Return the (x, y) coordinate for the center point of the cell that contains the specified text.  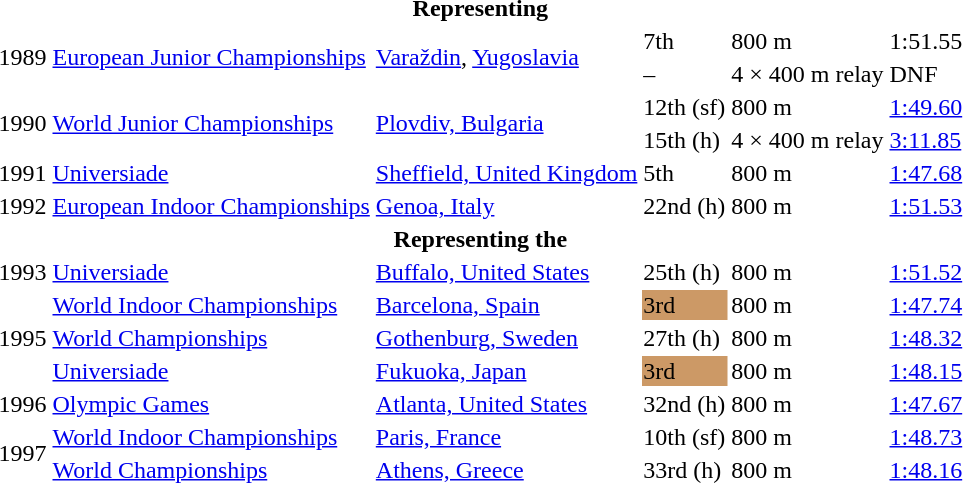
Buffalo, United States (506, 272)
32nd (h) (684, 404)
5th (684, 173)
– (684, 74)
Plovdiv, Bulgaria (506, 124)
Gothenburg, Sweden (506, 338)
12th (sf) (684, 107)
Olympic Games (211, 404)
22nd (h) (684, 206)
25th (h) (684, 272)
Genoa, Italy (506, 206)
Varaždin, Yugoslavia (506, 58)
World Championships (211, 338)
World Junior Championships (211, 124)
10th (sf) (684, 437)
Barcelona, Spain (506, 305)
Sheffield, United Kingdom (506, 173)
15th (h) (684, 140)
European Junior Championships (211, 58)
Paris, France (506, 437)
Atlanta, United States (506, 404)
7th (684, 41)
27th (h) (684, 338)
Fukuoka, Japan (506, 371)
European Indoor Championships (211, 206)
